Identify which cell holds the provided text, then report its [x, y] central coordinate. 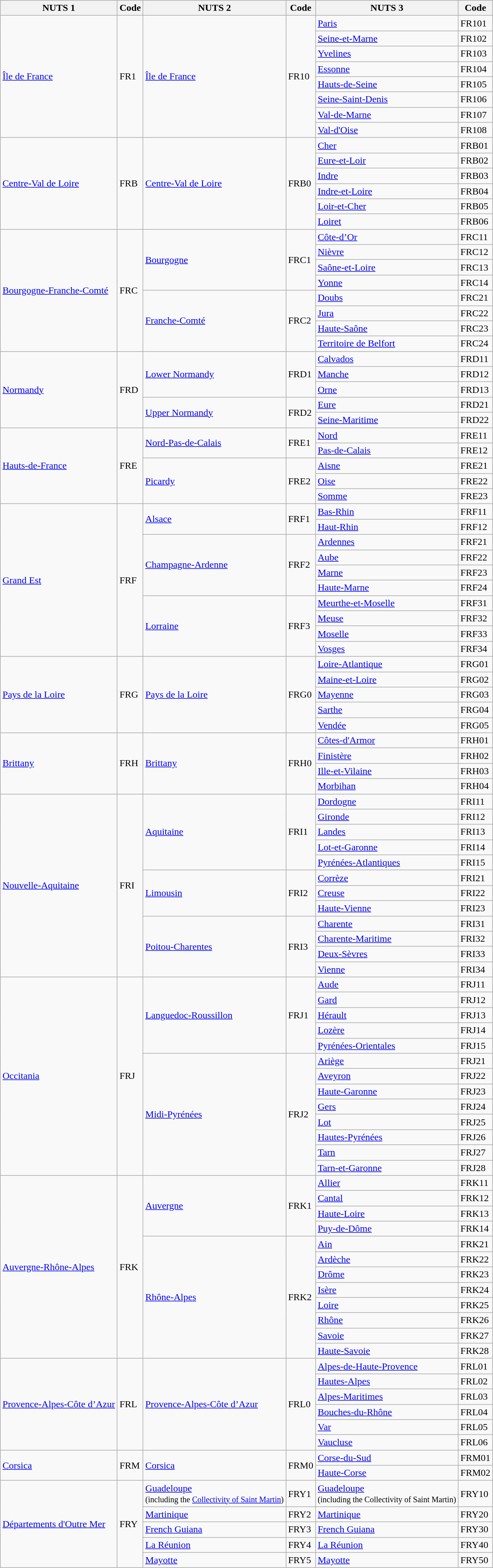
FRK11 [475, 1183]
FRY30 [475, 1530]
Nouvelle-Aquitaine [59, 885]
FRI21 [475, 878]
Moselle [387, 633]
FRE [130, 465]
Corrèze [387, 878]
Haut-Rhin [387, 527]
FRC11 [475, 237]
Ille-et-Vilaine [387, 771]
FRI32 [475, 939]
FRK28 [475, 1351]
Haute-Savoie [387, 1351]
Auvergne [215, 1206]
FRM0 [301, 1465]
FRL05 [475, 1427]
Corse-du-Sud [387, 1458]
FRL [130, 1404]
Nord-Pas-de-Calais [215, 443]
Yonne [387, 283]
Aude [387, 985]
Pas-de-Calais [387, 451]
FRG0 [301, 694]
FRF [130, 581]
FRL02 [475, 1381]
FRJ22 [475, 1076]
FR101 [475, 23]
Eure-et-Loir [387, 160]
Meuse [387, 618]
Manche [387, 374]
Cher [387, 145]
Isère [387, 1290]
Guadeloupe (including the Collectivity of Saint Martin) [387, 1494]
Occitania [59, 1076]
FRK13 [475, 1214]
FRK24 [475, 1290]
Alpes-de-Haute-Provence [387, 1366]
FRY20 [475, 1514]
FRF11 [475, 512]
FRI2 [301, 893]
FRC14 [475, 283]
Bourgogne [215, 260]
Saône-et-Loire [387, 267]
FRY2 [301, 1514]
FRY5 [301, 1560]
Côtes-d'Armor [387, 741]
Lower Normandy [215, 374]
Val-de-Marne [387, 115]
FR10 [301, 77]
Auvergne-Rhône-Alpes [59, 1267]
FRJ27 [475, 1152]
FRI33 [475, 954]
FRG05 [475, 725]
FRL06 [475, 1443]
Nord [387, 435]
Upper Normandy [215, 412]
FRF24 [475, 588]
FRD21 [475, 405]
Cantal [387, 1198]
FRY40 [475, 1545]
FRG02 [475, 680]
FRE1 [301, 443]
Jura [387, 313]
FRH [130, 763]
Var [387, 1427]
FRD [130, 389]
FRH02 [475, 756]
Haute-Marne [387, 588]
FRJ14 [475, 1030]
FRC24 [475, 344]
Bourgogne-Franche-Comté [59, 290]
Limousin [215, 893]
FRY50 [475, 1560]
FRI14 [475, 847]
Seine-Maritime [387, 420]
Grand Est [59, 581]
FRY1 [301, 1494]
Vosges [387, 649]
Bas-Rhin [387, 512]
Hérault [387, 1015]
Charente [387, 923]
Oise [387, 481]
Haute-Garonne [387, 1091]
FRI1 [301, 832]
FRH01 [475, 741]
Doubs [387, 298]
Champagne-Ardenne [215, 565]
FRF34 [475, 649]
NUTS 2 [215, 8]
Dordogne [387, 801]
FRB02 [475, 160]
FRB06 [475, 222]
FRY10 [475, 1494]
FRC12 [475, 252]
FRI23 [475, 908]
Départements d'Outre Mer [59, 1524]
Haute-Corse [387, 1473]
FRF12 [475, 527]
FRJ13 [475, 1015]
FRC22 [475, 313]
Gironde [387, 817]
Gard [387, 1000]
Loiret [387, 222]
Hautes-Alpes [387, 1381]
FRL01 [475, 1366]
FRJ15 [475, 1046]
Vienne [387, 969]
FRG [130, 694]
Aquitaine [215, 832]
FRH04 [475, 786]
FRM [130, 1465]
FRJ24 [475, 1107]
FRB0 [301, 183]
Loir-et-Cher [387, 206]
FRJ2 [301, 1114]
FRB01 [475, 145]
FRI22 [475, 893]
FRE12 [475, 451]
Ain [387, 1244]
FRK25 [475, 1305]
Bouches-du-Rhône [387, 1412]
Ardèche [387, 1259]
FR1 [130, 77]
FRI3 [301, 946]
Lorraine [215, 626]
FRC23 [475, 328]
FRD12 [475, 374]
Savoie [387, 1335]
FR107 [475, 115]
FRY [130, 1524]
Tarn-et-Garonne [387, 1168]
FRJ26 [475, 1137]
FRF22 [475, 557]
FRF3 [301, 626]
Alsace [215, 519]
FRC21 [475, 298]
Puy-de-Dôme [387, 1229]
Rhône-Alpes [215, 1297]
FRK [130, 1267]
FRM01 [475, 1458]
FRY4 [301, 1545]
FRF32 [475, 618]
FRK21 [475, 1244]
Calvados [387, 359]
Marne [387, 573]
FRE22 [475, 481]
FRC13 [475, 267]
Haute-Loire [387, 1214]
FRI12 [475, 817]
FRF33 [475, 633]
Côte-d’Or [387, 237]
Meurthe-et-Moselle [387, 603]
FRJ28 [475, 1168]
FRF1 [301, 519]
Haute-Vienne [387, 908]
Aveyron [387, 1076]
FRI31 [475, 923]
Yvelines [387, 54]
FRC1 [301, 260]
FRI [130, 885]
FRD13 [475, 389]
FRI13 [475, 832]
FRB04 [475, 191]
FRM02 [475, 1473]
Tarn [387, 1152]
Val-d'Oise [387, 130]
Midi-Pyrénées [215, 1114]
Ardennes [387, 542]
FRE2 [301, 481]
Sarthe [387, 710]
FRJ1 [301, 1015]
FRD2 [301, 412]
FRJ25 [475, 1122]
Paris [387, 23]
Rhône [387, 1320]
Territoire de Belfort [387, 344]
FRK26 [475, 1320]
Essonne [387, 69]
FRL04 [475, 1412]
Lot [387, 1122]
Eure [387, 405]
Languedoc-Roussillon [215, 1015]
Deux-Sèvres [387, 954]
Indre-et-Loire [387, 191]
Hauts-de-Seine [387, 84]
Guadeloupe(including the Collectivity of Saint Martin) [215, 1494]
FRE21 [475, 466]
Seine-Saint-Denis [387, 99]
FRH0 [301, 763]
FRD1 [301, 374]
FRK27 [475, 1335]
FRF21 [475, 542]
FRB05 [475, 206]
Landes [387, 832]
Ariège [387, 1061]
Finistère [387, 756]
Mayenne [387, 695]
Lot-et-Garonne [387, 847]
FRL03 [475, 1396]
Charente-Maritime [387, 939]
Vendée [387, 725]
FRK23 [475, 1275]
Franche-Comté [215, 321]
Somme [387, 496]
FRJ [130, 1076]
FRD11 [475, 359]
Hautes-Pyrénées [387, 1137]
FRB [130, 183]
FRJ21 [475, 1061]
Normandy [59, 389]
FRL0 [301, 1404]
FRY3 [301, 1530]
FR108 [475, 130]
Morbihan [387, 786]
FR104 [475, 69]
Aube [387, 557]
FRK22 [475, 1259]
FRC [130, 290]
Alpes-Maritimes [387, 1396]
Pyrénées-Atlantiques [387, 862]
Vaucluse [387, 1443]
Indre [387, 176]
Drôme [387, 1275]
FRK14 [475, 1229]
Creuse [387, 893]
FRG01 [475, 664]
FRI15 [475, 862]
Poitou-Charentes [215, 946]
FRE11 [475, 435]
Aisne [387, 466]
FR103 [475, 54]
Nièvre [387, 252]
FRH03 [475, 771]
FR105 [475, 84]
FRJ23 [475, 1091]
FRK1 [301, 1206]
FRJ12 [475, 1000]
Picardy [215, 481]
Gers [387, 1107]
Allier [387, 1183]
FRB03 [475, 176]
NUTS 3 [387, 8]
FRE23 [475, 496]
Loire-Atlantique [387, 664]
FRK12 [475, 1198]
FRI11 [475, 801]
Orne [387, 389]
Maine-et-Loire [387, 680]
FR106 [475, 99]
FRG03 [475, 695]
FRC2 [301, 321]
FR102 [475, 38]
FRF2 [301, 565]
Seine-et-Marne [387, 38]
FRJ11 [475, 985]
Pyrénées-Orientales [387, 1046]
NUTS 1 [59, 8]
Hauts-de-France [59, 465]
Loire [387, 1305]
FRK2 [301, 1297]
FRF23 [475, 573]
FRF31 [475, 603]
FRI34 [475, 969]
FRD22 [475, 420]
Lozère [387, 1030]
Haute-Saône [387, 328]
FRG04 [475, 710]
